Return the [x, y] coordinate for the center point of the cell that contains the specified text.  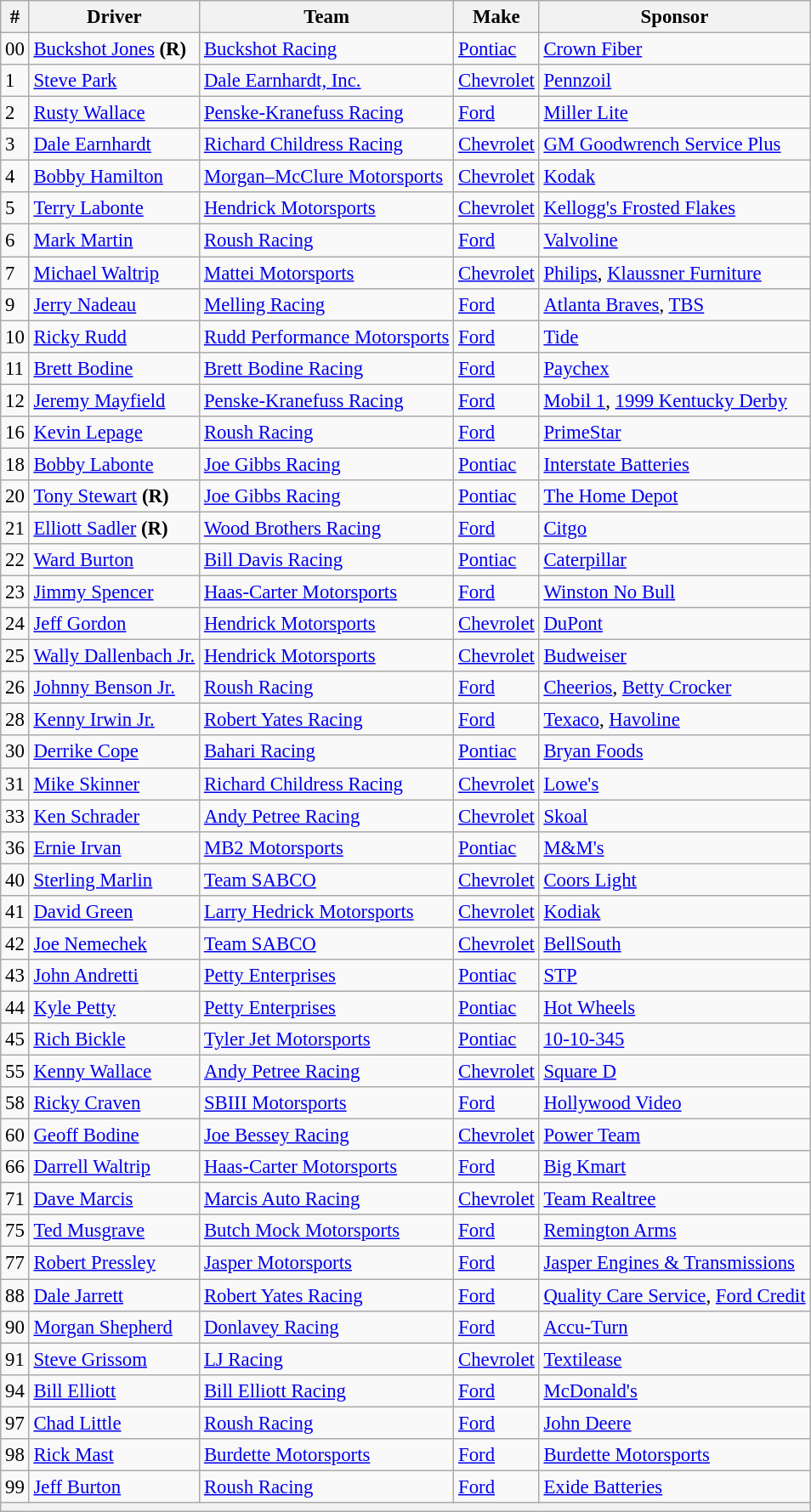
Texaco, Havoline [675, 720]
40 [15, 880]
10 [15, 337]
Geoff Bodine [114, 1135]
Jerry Nadeau [114, 304]
Ken Schrader [114, 816]
Ernie Irvan [114, 847]
Jasper Engines & Transmissions [675, 1263]
Skoal [675, 816]
Robert Pressley [114, 1263]
Jasper Motorsports [326, 1263]
Larry Hedrick Motorsports [326, 912]
26 [15, 688]
Coors Light [675, 880]
Mattei Motorsports [326, 273]
20 [15, 496]
Kenny Irwin Jr. [114, 720]
Ted Musgrave [114, 1232]
Johnny Benson Jr. [114, 688]
23 [15, 592]
Morgan–McClure Motorsports [326, 177]
Crown Fiber [675, 49]
94 [15, 1390]
Make [496, 17]
Buckshot Jones (R) [114, 49]
Hollywood Video [675, 1103]
Paychex [675, 368]
77 [15, 1263]
GM Goodwrench Service Plus [675, 144]
Chad Little [114, 1423]
John Andretti [114, 976]
90 [15, 1327]
Miller Lite [675, 113]
Winston No Bull [675, 592]
Joe Bessey Racing [326, 1135]
Dale Earnhardt [114, 144]
Mobil 1, 1999 Kentucky Derby [675, 400]
Kenny Wallace [114, 1072]
Team Realtree [675, 1199]
STP [675, 976]
97 [15, 1423]
Interstate Batteries [675, 464]
43 [15, 976]
5 [15, 208]
Kellogg's Frosted Flakes [675, 208]
98 [15, 1455]
Darrell Waltrip [114, 1167]
# [15, 17]
2 [15, 113]
MB2 Motorsports [326, 847]
3 [15, 144]
Melling Racing [326, 304]
21 [15, 528]
31 [15, 784]
33 [15, 816]
12 [15, 400]
7 [15, 273]
BellSouth [675, 943]
4 [15, 177]
30 [15, 752]
1 [15, 81]
Lowe's [675, 784]
9 [15, 304]
Rich Bickle [114, 1039]
44 [15, 1007]
Tide [675, 337]
Square D [675, 1072]
Brett Bodine Racing [326, 368]
Ricky Craven [114, 1103]
Steve Park [114, 81]
25 [15, 656]
75 [15, 1232]
Bill Elliott [114, 1390]
66 [15, 1167]
Caterpillar [675, 560]
Rusty Wallace [114, 113]
Citgo [675, 528]
DuPont [675, 624]
Wally Dallenbach Jr. [114, 656]
Bill Elliott Racing [326, 1390]
Joe Nemechek [114, 943]
John Deere [675, 1423]
88 [15, 1295]
Exide Batteries [675, 1487]
Jeremy Mayfield [114, 400]
Wood Brothers Racing [326, 528]
24 [15, 624]
Team [326, 17]
Kodiak [675, 912]
Bill Davis Racing [326, 560]
Hot Wheels [675, 1007]
Tony Stewart (R) [114, 496]
Driver [114, 17]
Derrike Cope [114, 752]
10-10-345 [675, 1039]
David Green [114, 912]
60 [15, 1135]
Sterling Marlin [114, 880]
PrimeStar [675, 433]
Buckshot Racing [326, 49]
99 [15, 1487]
71 [15, 1199]
11 [15, 368]
Terry Labonte [114, 208]
Elliott Sadler (R) [114, 528]
Dale Earnhardt, Inc. [326, 81]
Bryan Foods [675, 752]
LJ Racing [326, 1359]
Atlanta Braves, TBS [675, 304]
SBIII Motorsports [326, 1103]
Michael Waltrip [114, 273]
28 [15, 720]
58 [15, 1103]
Brett Bodine [114, 368]
45 [15, 1039]
Ward Burton [114, 560]
6 [15, 241]
Butch Mock Motorsports [326, 1232]
Cheerios, Betty Crocker [675, 688]
18 [15, 464]
Kevin Lepage [114, 433]
Mike Skinner [114, 784]
16 [15, 433]
McDonald's [675, 1390]
Kodak [675, 177]
22 [15, 560]
Remington Arms [675, 1232]
Tyler Jet Motorsports [326, 1039]
Budweiser [675, 656]
Dale Jarrett [114, 1295]
36 [15, 847]
Valvoline [675, 241]
Donlavey Racing [326, 1327]
Ricky Rudd [114, 337]
The Home Depot [675, 496]
Mark Martin [114, 241]
Steve Grissom [114, 1359]
Sponsor [675, 17]
Jeff Gordon [114, 624]
41 [15, 912]
Philips, Klaussner Furniture [675, 273]
Dave Marcis [114, 1199]
Pennzoil [675, 81]
Jimmy Spencer [114, 592]
Kyle Petty [114, 1007]
Bobby Labonte [114, 464]
Morgan Shepherd [114, 1327]
Jeff Burton [114, 1487]
Textilease [675, 1359]
42 [15, 943]
Bobby Hamilton [114, 177]
Big Kmart [675, 1167]
Bahari Racing [326, 752]
Rudd Performance Motorsports [326, 337]
M&M's [675, 847]
00 [15, 49]
55 [15, 1072]
Quality Care Service, Ford Credit [675, 1295]
Marcis Auto Racing [326, 1199]
Rick Mast [114, 1455]
91 [15, 1359]
Accu-Turn [675, 1327]
Power Team [675, 1135]
